Find where the given text appears and provide that cell's center as [X, Y] coordinate. 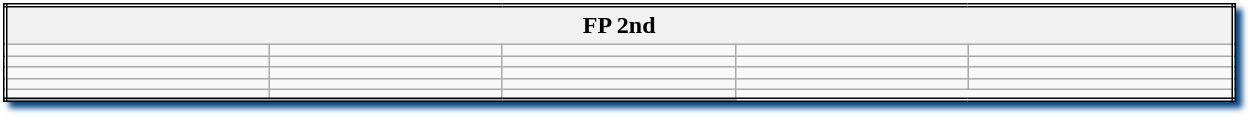
FP 2nd [619, 25]
